Extract the [x, y] coordinate from the center of the cell holding the provided text.  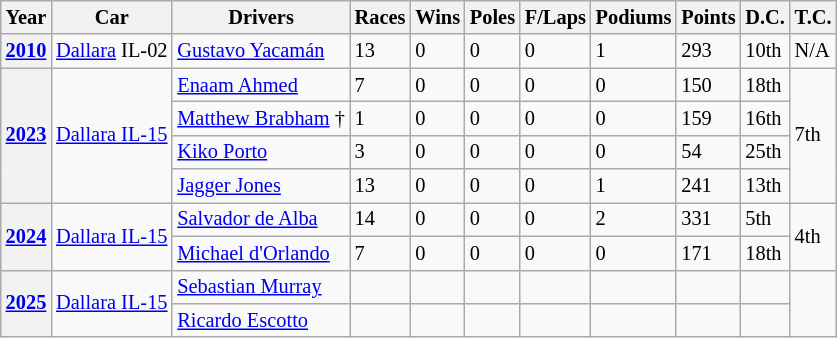
Poles [492, 17]
T.C. [814, 17]
Year [26, 17]
Dallara IL-02 [112, 51]
331 [708, 219]
150 [708, 85]
293 [708, 51]
2023 [26, 136]
3 [380, 152]
7th [814, 136]
Wins [438, 17]
Salvador de Alba [260, 219]
F/Laps [556, 17]
D.C. [764, 17]
25th [764, 152]
Points [708, 17]
Sebastian Murray [260, 287]
Drivers [260, 17]
5th [764, 219]
159 [708, 118]
4th [814, 236]
Races [380, 17]
10th [764, 51]
54 [708, 152]
Podiums [634, 17]
Ricardo Escotto [260, 320]
Enaam Ahmed [260, 85]
14 [380, 219]
N/A [814, 51]
Car [112, 17]
Gustavo Yacamán [260, 51]
Kiko Porto [260, 152]
Jagger Jones [260, 186]
Michael d'Orlando [260, 253]
Matthew Brabham † [260, 118]
241 [708, 186]
2 [634, 219]
2010 [26, 51]
16th [764, 118]
13th [764, 186]
171 [708, 253]
2025 [26, 304]
2024 [26, 236]
